Scan for the cell matching the given text and deliver its (x, y) coordinate at center. 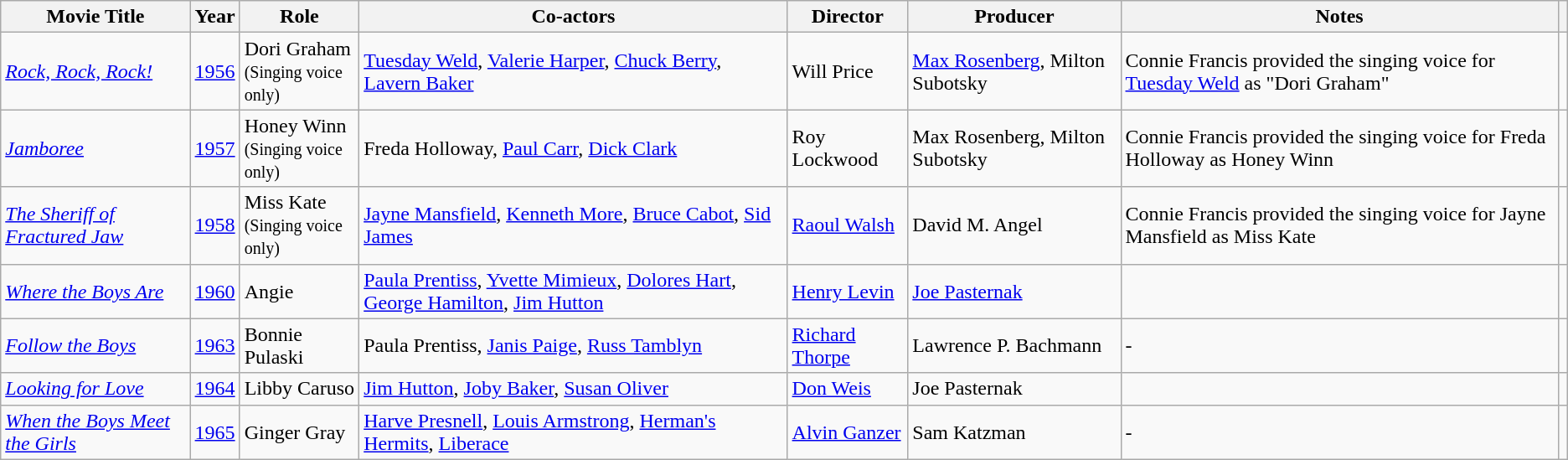
Miss Kate(Singing voice only) (300, 225)
1957 (214, 148)
Will Price (848, 71)
Tuesday Weld, Valerie Harper, Chuck Berry, Lavern Baker (573, 71)
Jayne Mansfield, Kenneth More, Bruce Cabot, Sid James (573, 225)
Notes (1339, 17)
Dori Graham(Singing voice only) (300, 71)
1963 (214, 345)
Roy Lockwood (848, 148)
Connie Francis provided the singing voice for Tuesday Weld as "Dori Graham" (1339, 71)
Libby Caruso (300, 389)
Rock, Rock, Rock! (95, 71)
Bonnie Pulaski (300, 345)
Co-actors (573, 17)
Producer (1014, 17)
Director (848, 17)
1960 (214, 292)
1965 (214, 432)
1964 (214, 389)
Ginger Gray (300, 432)
Movie Title (95, 17)
Connie Francis provided the singing voice for Freda Holloway as Honey Winn (1339, 148)
When the Boys Meet the Girls (95, 432)
Where the Boys Are (95, 292)
Richard Thorpe (848, 345)
Paula Prentiss, Janis Paige, Russ Tamblyn (573, 345)
Looking for Love (95, 389)
Angie (300, 292)
Role (300, 17)
Lawrence P. Bachmann (1014, 345)
1956 (214, 71)
Freda Holloway, Paul Carr, Dick Clark (573, 148)
The Sheriff of Fractured Jaw (95, 225)
Jim Hutton, Joby Baker, Susan Oliver (573, 389)
Follow the Boys (95, 345)
Jamboree (95, 148)
Connie Francis provided the singing voice for Jayne Mansfield as Miss Kate (1339, 225)
Raoul Walsh (848, 225)
Sam Katzman (1014, 432)
Year (214, 17)
Henry Levin (848, 292)
Honey Winn(Singing voice only) (300, 148)
Alvin Ganzer (848, 432)
1958 (214, 225)
Paula Prentiss, Yvette Mimieux, Dolores Hart, George Hamilton, Jim Hutton (573, 292)
Don Weis (848, 389)
David M. Angel (1014, 225)
Harve Presnell, Louis Armstrong, Herman's Hermits, Liberace (573, 432)
